Search for the cell housing the specified text and yield its (x, y) center coordinate. 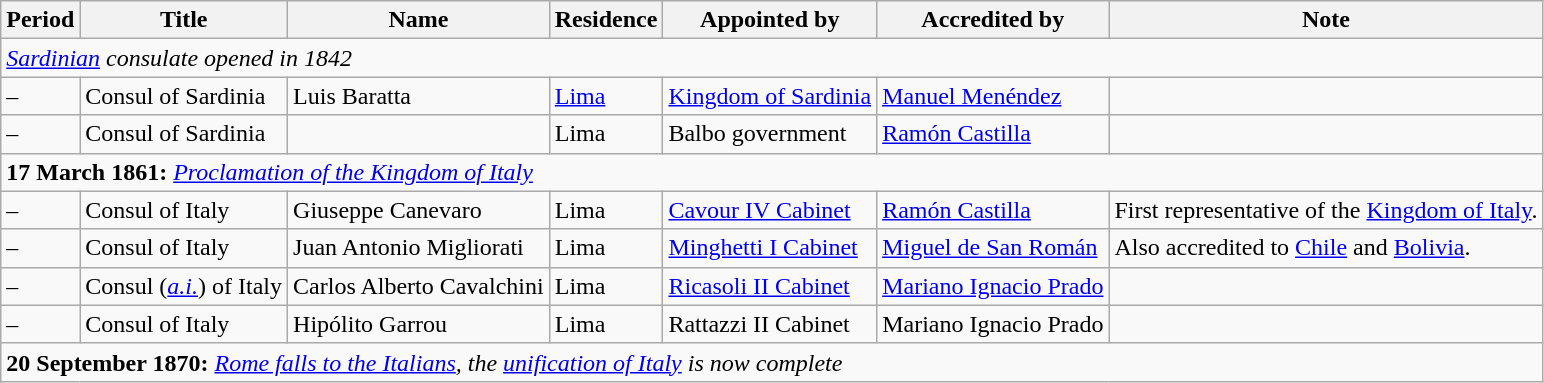
Hipólito Garrou (419, 324)
Residence (606, 20)
Minghetti I Cabinet (770, 248)
Appointed by (770, 20)
First representative of the Kingdom of Italy. (1326, 210)
20 September 1870: Rome falls to the Italians, the unification of Italy is now complete (772, 362)
Miguel de San Román (993, 248)
Consul (a.i.) of Italy (184, 286)
17 March 1861: Proclamation of the Kingdom of Italy (772, 172)
Ricasoli II Cabinet (770, 286)
Note (1326, 20)
Giuseppe Canevaro (419, 210)
Luis Baratta (419, 96)
Juan Antonio Migliorati (419, 248)
Period (40, 20)
Name (419, 20)
Accredited by (993, 20)
Also accredited to Chile and Bolivia. (1326, 248)
Kingdom of Sardinia (770, 96)
Sardinian consulate opened in 1842 (772, 58)
Carlos Alberto Cavalchini (419, 286)
Balbo government (770, 134)
Title (184, 20)
Cavour IV Cabinet (770, 210)
Manuel Menéndez (993, 96)
Rattazzi II Cabinet (770, 324)
